Output the [x, y] coordinate of the center of the cell containing the given text.  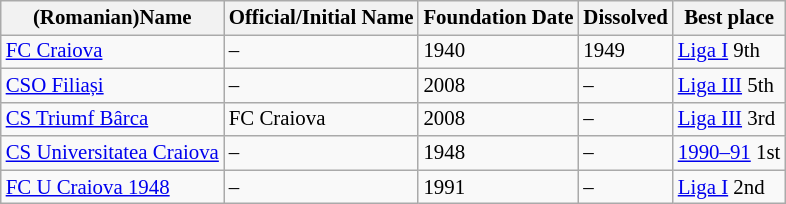
1940 [498, 51]
CS Triumf Bârca [112, 119]
1990–91 1st [729, 153]
(Romanian)Name [112, 18]
CSO Filiași [112, 85]
1949 [625, 51]
Liga III 5th [729, 85]
Best place [729, 18]
Liga I 9th [729, 51]
Foundation Date [498, 18]
1991 [498, 187]
Official/Initial Name [322, 18]
FC U Craiova 1948 [112, 187]
CS Universitatea Craiova [112, 153]
Liga III 3rd [729, 119]
1948 [498, 153]
Dissolved [625, 18]
Liga I 2nd [729, 187]
